Search for the cell housing the specified text and yield its [X, Y] center coordinate. 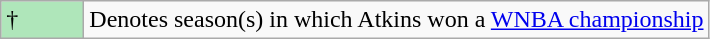
† [42, 20]
Denotes season(s) in which Atkins won a WNBA championship [396, 20]
